Pinpoint the cell where the given text exists, returning its (X, Y) midpoint coordinate. 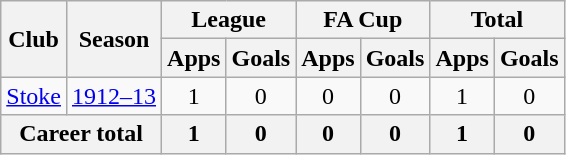
Stoke (34, 96)
Season (114, 39)
Club (34, 39)
Career total (82, 134)
League (229, 20)
FA Cup (363, 20)
Total (497, 20)
1912–13 (114, 96)
